For the text-containing cell, return its midpoint in (X, Y) coordinate format. 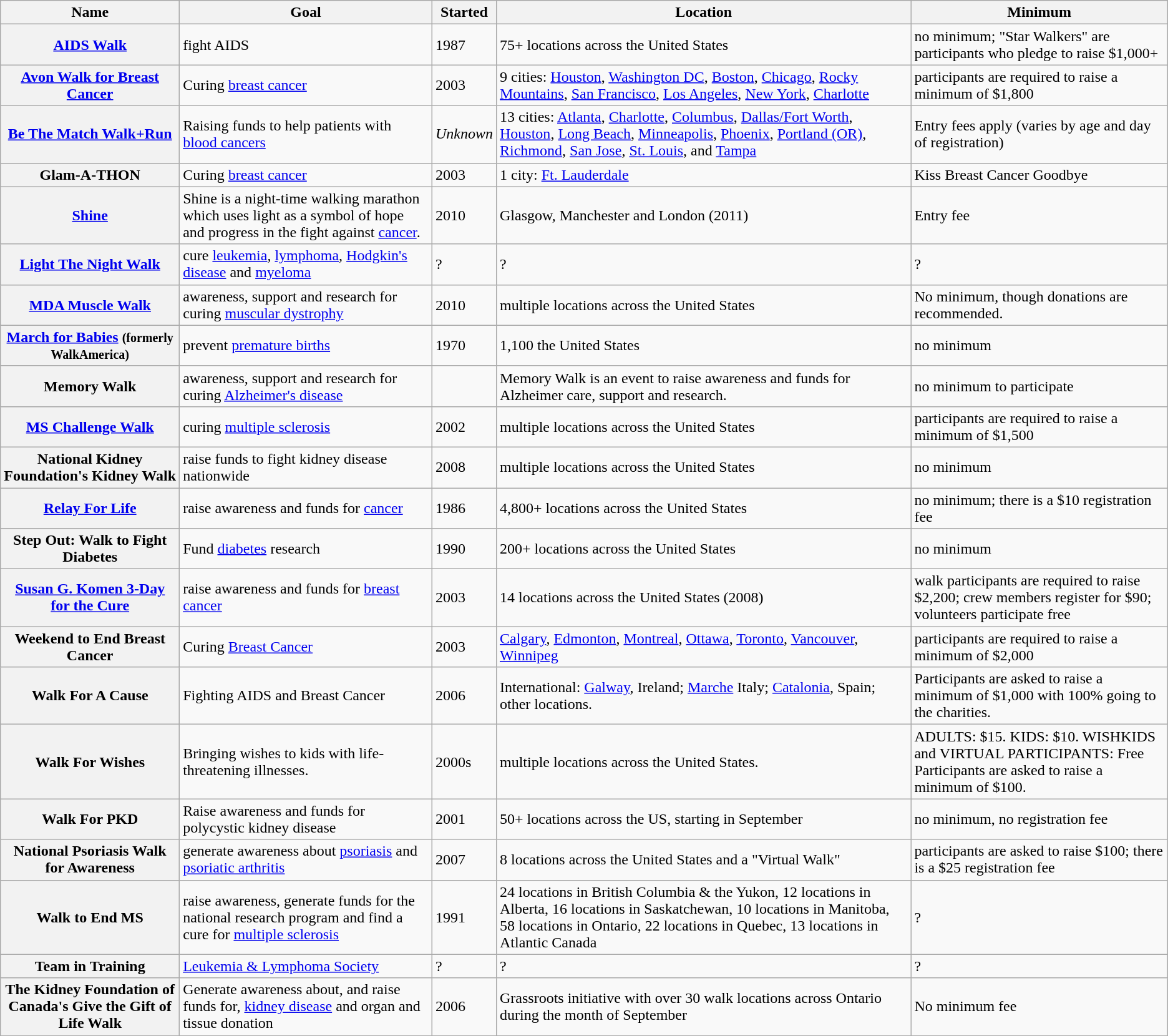
Memory Walk (90, 386)
Fund diabetes research (306, 549)
Susan G. Komen 3-Day for the Cure (90, 598)
Memory Walk is an event to raise awareness and funds for Alzheimer care, support and research. (703, 386)
Participants are asked to raise a minimum of $1,000 with 100% going to the charities. (1039, 696)
Goal (306, 12)
Shine (90, 215)
participants are required to raise a minimum of $2,000 (1039, 647)
awareness, support and research for curing muscular dystrophy (306, 305)
International: Galway, Ireland; Marche Italy; Catalonia, Spain; other locations. (703, 696)
2001 (464, 819)
generate awareness about psoriasis and psoriatic arthritis (306, 860)
Name (90, 12)
4,800+ locations across the United States (703, 508)
Weekend to End Breast Cancer (90, 647)
Minimum (1039, 12)
participants are required to raise a minimum of $1,800 (1039, 85)
1987 (464, 45)
Entry fees apply (varies by age and day of registration) (1039, 134)
Walk For PKD (90, 819)
2008 (464, 467)
multiple locations across the United States. (703, 761)
1986 (464, 508)
National Kidney Foundation's Kidney Walk (90, 467)
2002 (464, 427)
1991 (464, 917)
Be The Match Walk+Run (90, 134)
Leukemia & Lymphoma Society (306, 966)
no minimum; "Star Walkers" are participants who pledge to raise $1,000+ (1039, 45)
Started (464, 12)
cure leukemia, lymphoma, Hodgkin's disease and myeloma (306, 265)
Walk For A Cause (90, 696)
9 cities: Houston, Washington DC, Boston, Chicago, Rocky Mountains, San Francisco, Los Angeles, New York, Charlotte (703, 85)
Raising funds to help patients with blood cancers (306, 134)
Raise awareness and funds for polycystic kidney disease (306, 819)
200+ locations across the United States (703, 549)
Light The Night Walk (90, 265)
ADULTS: $15. KIDS: $10. WISHKIDS and VIRTUAL PARTICIPANTS: Free Participants are asked to raise a minimum of $100. (1039, 761)
Calgary, Edmonton, Montreal, Ottawa, Toronto, Vancouver, Winnipeg (703, 647)
prevent premature births (306, 346)
Bringing wishes to kids with life-threatening illnesses. (306, 761)
no minimum; there is a $10 registration fee (1039, 508)
raise funds to fight kidney disease nationwide (306, 467)
The Kidney Foundation of Canada's Give the Gift of Life Walk (90, 1007)
Generate awareness about, and raise funds for, kidney disease and organ and tissue donation (306, 1007)
1970 (464, 346)
14 locations across the United States (2008) (703, 598)
Shine is a night-time walking marathon which uses light as a symbol of hope and progress in the fight against cancer. (306, 215)
walk participants are required to raise $2,200; crew members register for $90; volunteers participate free (1039, 598)
National Psoriasis Walk for Awareness (90, 860)
MS Challenge Walk (90, 427)
8 locations across the United States and a "Virtual Walk" (703, 860)
Fighting AIDS and Breast Cancer (306, 696)
Entry fee (1039, 215)
fight AIDS (306, 45)
1,100 the United States (703, 346)
Avon Walk for Breast Cancer (90, 85)
Team in Training (90, 966)
no minimum to participate (1039, 386)
Glam-A-THON (90, 175)
Walk For Wishes (90, 761)
March for Babies (formerly WalkAmerica) (90, 346)
Relay For Life (90, 508)
No minimum, though donations are recommended. (1039, 305)
raise awareness and funds for cancer (306, 508)
Unknown (464, 134)
No minimum fee (1039, 1007)
50+ locations across the US, starting in September (703, 819)
Grassroots initiative with over 30 walk locations across Ontario during the month of September (703, 1007)
Location (703, 12)
75+ locations across the United States (703, 45)
Step Out: Walk to Fight Diabetes (90, 549)
participants are required to raise a minimum of $1,500 (1039, 427)
MDA Muscle Walk (90, 305)
participants are asked to raise $100; there is a $25 registration fee (1039, 860)
2000s (464, 761)
raise awareness and funds for breast cancer (306, 598)
Glasgow, Manchester and London (2011) (703, 215)
no minimum, no registration fee (1039, 819)
curing multiple sclerosis (306, 427)
1 city: Ft. Lauderdale (703, 175)
Curing Breast Cancer (306, 647)
raise awareness, generate funds for the national research program and find a cure for multiple sclerosis (306, 917)
awareness, support and research for curing Alzheimer's disease (306, 386)
1990 (464, 549)
AIDS Walk (90, 45)
2007 (464, 860)
Kiss Breast Cancer Goodbye (1039, 175)
Walk to End MS (90, 917)
